Extract the [X, Y] coordinate from the center of the cell holding the provided text.  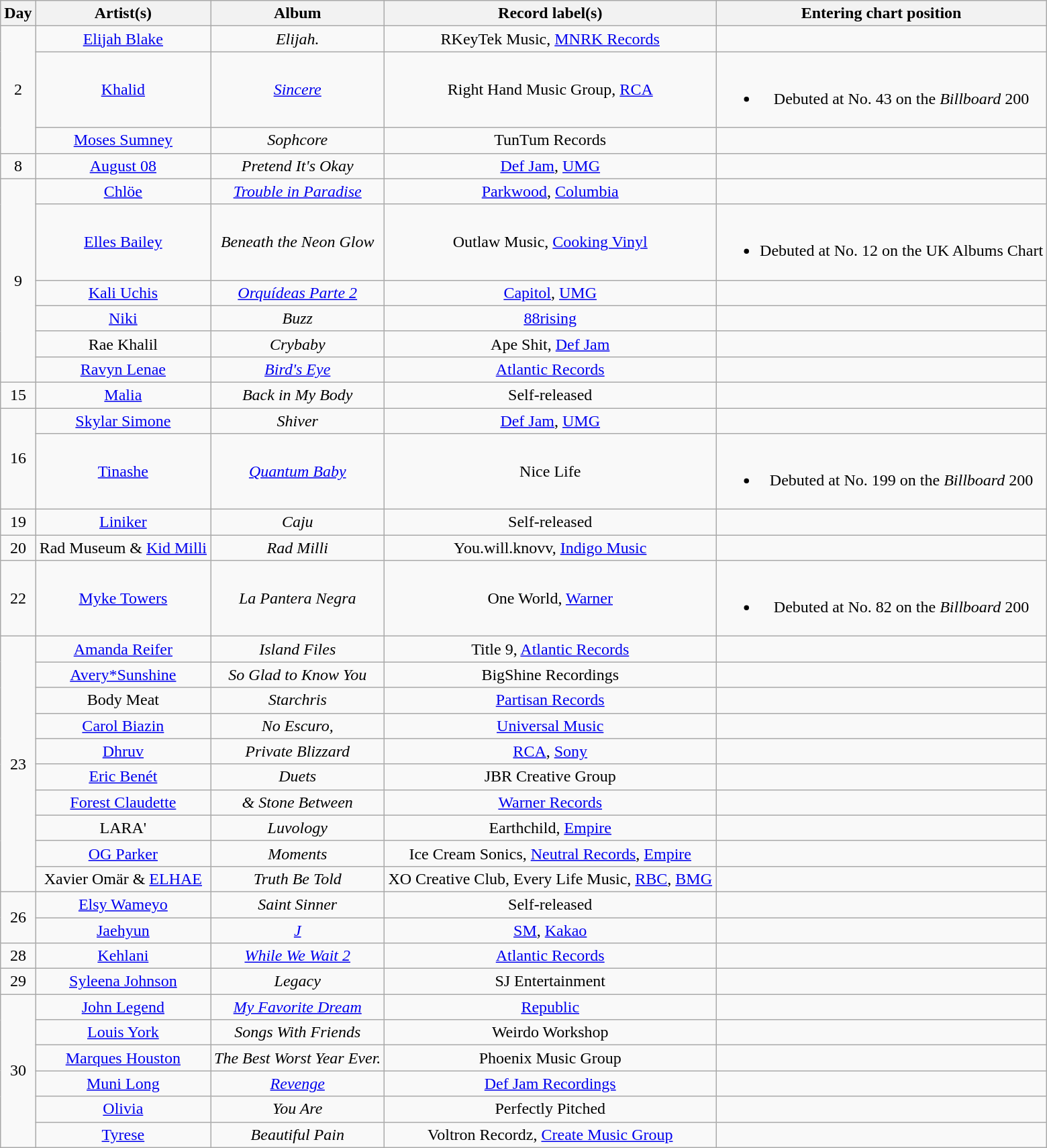
29 [18, 982]
30 [18, 1071]
Earthchild, Empire [550, 828]
19 [18, 522]
John Legend [123, 1007]
Carol Biazin [123, 726]
Rad Museum & Kid Milli [123, 548]
Dhruv [123, 751]
Truth Be Told [298, 879]
Rad Milli [298, 548]
Weirdo Workshop [550, 1033]
Day [18, 13]
Perfectly Pitched [550, 1109]
Avery*Sunshine [123, 675]
LARA' [123, 828]
J [298, 930]
SM, Kakao [550, 930]
Skylar Simone [123, 421]
Beautiful Pain [298, 1135]
My Favorite Dream [298, 1007]
SJ Entertainment [550, 982]
Louis York [123, 1033]
Chlöe [123, 191]
2 [18, 90]
Khalid [123, 90]
Luvology [298, 828]
XO Creative Club, Every Life Music, RBC, BMG [550, 879]
26 [18, 917]
Muni Long [123, 1084]
So Glad to Know You [298, 675]
Crybaby [298, 344]
BigShine Recordings [550, 675]
8 [18, 166]
Jaehyun [123, 930]
One World, Warner [550, 599]
Republic [550, 1007]
Orquídeas Parte 2 [298, 293]
Marques Houston [123, 1058]
You.will.knovv, Indigo Music [550, 548]
Songs With Friends [298, 1033]
16 [18, 459]
Phoenix Music Group [550, 1058]
Nice Life [550, 471]
Private Blizzard [298, 751]
Rae Khalil [123, 344]
15 [18, 395]
Tinashe [123, 471]
Tyrese [123, 1135]
Moments [298, 853]
Warner Records [550, 802]
You Are [298, 1109]
Elsy Wameyo [123, 904]
23 [18, 764]
Moses Sumney [123, 140]
Record label(s) [550, 13]
9 [18, 281]
Amanda Reifer [123, 649]
Kali Uchis [123, 293]
Parkwood, Columbia [550, 191]
Body Meat [123, 700]
Forest Claudette [123, 802]
Sophcore [298, 140]
Pretend It's Okay [298, 166]
Shiver [298, 421]
Partisan Records [550, 700]
Caju [298, 522]
Buzz [298, 318]
Ice Cream Sonics, Neutral Records, Empire [550, 853]
Olivia [123, 1109]
Revenge [298, 1084]
OG Parker [123, 853]
Ravyn Lenae [123, 369]
TunTum Records [550, 140]
La Pantera Negra [298, 599]
Artist(s) [123, 13]
Debuted at No. 199 on the Billboard 200 [882, 471]
28 [18, 956]
Ape Shit, Def Jam [550, 344]
Elijah Blake [123, 39]
While We Wait 2 [298, 956]
Title 9, Atlantic Records [550, 649]
Kehlani [123, 956]
Niki [123, 318]
Liniker [123, 522]
Back in My Body [298, 395]
Saint Sinner [298, 904]
22 [18, 599]
Voltron Recordz, Create Music Group [550, 1135]
Bird's Eye [298, 369]
Def Jam Recordings [550, 1084]
RKeyTek Music, MNRK Records [550, 39]
Debuted at No. 12 on the UK Albums Chart [882, 242]
Starchris [298, 700]
Trouble in Paradise [298, 191]
Beneath the Neon Glow [298, 242]
The Best Worst Year Ever. [298, 1058]
Debuted at No. 43 on the Billboard 200 [882, 90]
Quantum Baby [298, 471]
Elles Bailey [123, 242]
Right Hand Music Group, RCA [550, 90]
88rising [550, 318]
Xavier Omär & ELHAE [123, 879]
No Escuro, [298, 726]
Myke Towers [123, 599]
Capitol, UMG [550, 293]
Legacy [298, 982]
Elijah. [298, 39]
Island Files [298, 649]
Outlaw Music, Cooking Vinyl [550, 242]
Universal Music [550, 726]
Debuted at No. 82 on the Billboard 200 [882, 599]
Eric Benét [123, 777]
20 [18, 548]
& Stone Between [298, 802]
August 08 [123, 166]
JBR Creative Group [550, 777]
Sincere [298, 90]
Syleena Johnson [123, 982]
Entering chart position [882, 13]
Malia [123, 395]
Duets [298, 777]
RCA, Sony [550, 751]
Album [298, 13]
